Find where the given text appears and provide that cell's center as [x, y] coordinate. 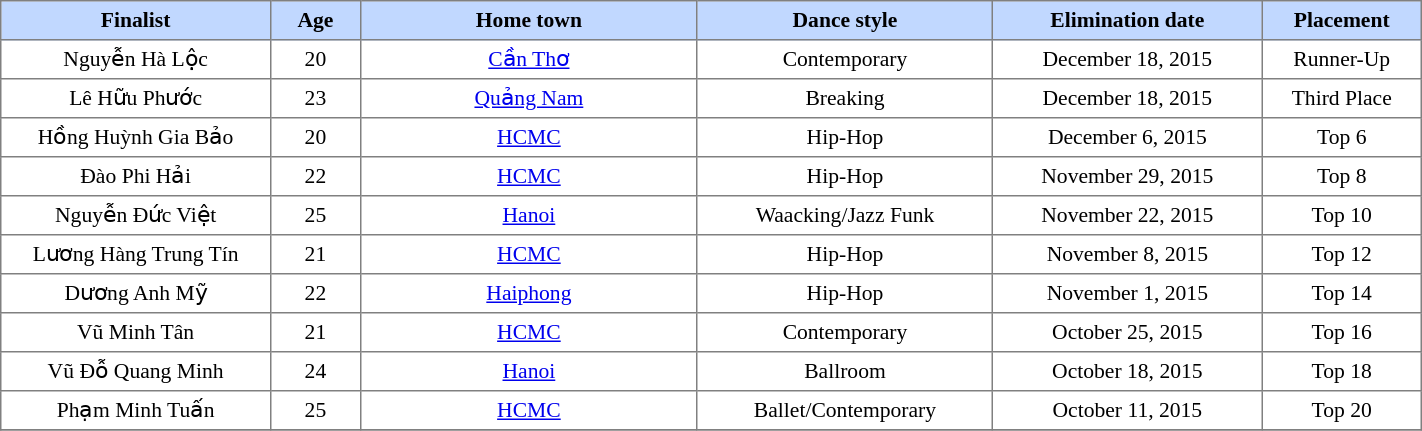
Quảng Nam [528, 98]
Finalist [136, 20]
Vũ Đỗ Quang Minh [136, 372]
Top 12 [1342, 254]
Vũ Minh Tân [136, 332]
Lương Hàng Trung Tín [136, 254]
November 8, 2015 [1127, 254]
Home town [528, 20]
24 [315, 372]
Dance style [844, 20]
Ballroom [844, 372]
Dương Anh Mỹ [136, 294]
Age [315, 20]
Waacking/Jazz Funk [844, 216]
Nguyễn Đức Việt [136, 216]
Third Place [1342, 98]
Lê Hữu Phước [136, 98]
Top 6 [1342, 138]
November 22, 2015 [1127, 216]
Breaking [844, 98]
October 25, 2015 [1127, 332]
Runner-Up [1342, 60]
November 29, 2015 [1127, 176]
Top 16 [1342, 332]
October 11, 2015 [1127, 410]
November 1, 2015 [1127, 294]
Top 14 [1342, 294]
Đào Phi Hải [136, 176]
Top 18 [1342, 372]
October 18, 2015 [1127, 372]
Top 10 [1342, 216]
December 6, 2015 [1127, 138]
Top 20 [1342, 410]
Top 8 [1342, 176]
Ballet/Contemporary [844, 410]
Elimination date [1127, 20]
Placement [1342, 20]
Hồng Huỳnh Gia Bảo [136, 138]
23 [315, 98]
Nguyễn Hà Lộc [136, 60]
Haiphong [528, 294]
Cần Thơ [528, 60]
Phạm Minh Tuấn [136, 410]
